Extract the (x, y) coordinate from the center of the cell holding the provided text.  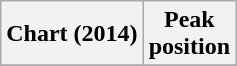
Chart (2014) (72, 34)
Peakposition (189, 34)
